Return [x, y] of the center of cell containing provided text 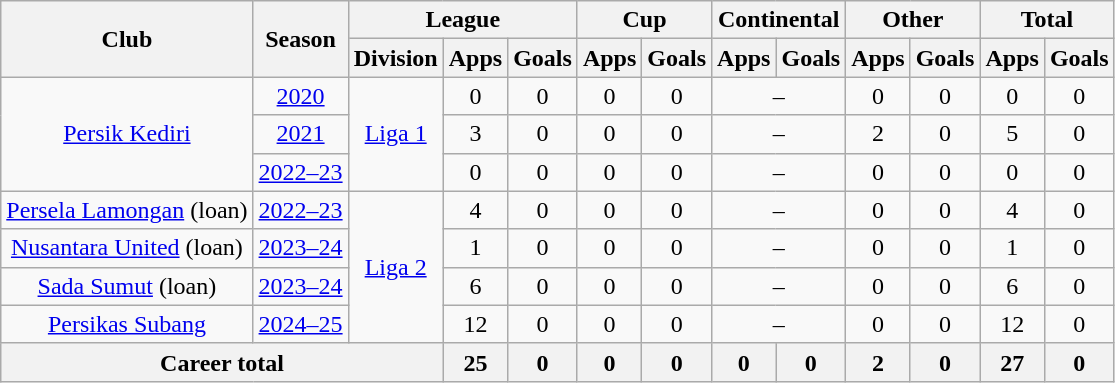
27 [1012, 362]
Continental [779, 20]
2020 [300, 96]
Persela Lamongan (loan) [127, 210]
Division [396, 58]
League [462, 20]
3 [475, 134]
Persikas Subang [127, 324]
Career total [222, 362]
Sada Sumut (loan) [127, 286]
Club [127, 39]
Other [913, 20]
Nusantara United (loan) [127, 248]
Liga 1 [396, 134]
Total [1047, 20]
Season [300, 39]
25 [475, 362]
Persik Kediri [127, 134]
Cup [644, 20]
2024–25 [300, 324]
Liga 2 [396, 267]
2021 [300, 134]
5 [1012, 134]
